Determine the [x, y] coordinate at the center of the cell enclosing the given text.  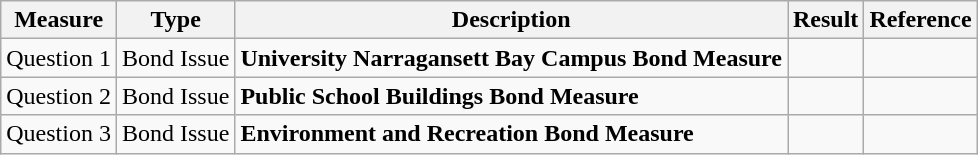
University Narragansett Bay Campus Bond Measure [512, 58]
Question 2 [59, 96]
Public School Buildings Bond Measure [512, 96]
Description [512, 20]
Reference [920, 20]
Result [826, 20]
Measure [59, 20]
Type [175, 20]
Question 1 [59, 58]
Question 3 [59, 134]
Environment and Recreation Bond Measure [512, 134]
